Identify which cell holds the provided text, then report its [X, Y] central coordinate. 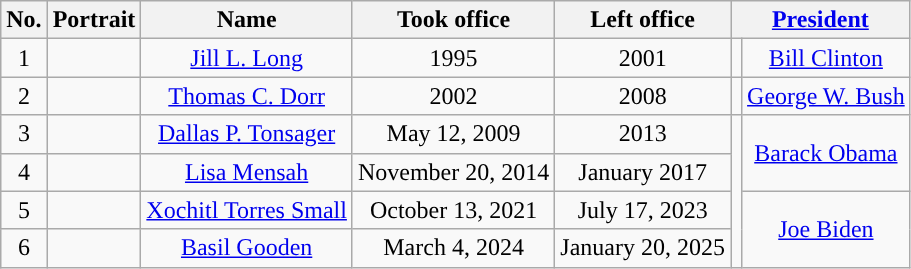
October 13, 2021 [453, 210]
November 20, 2014 [453, 172]
2001 [643, 58]
Basil Gooden [247, 248]
2013 [643, 134]
January 2017 [643, 172]
Joe Biden [826, 229]
3 [24, 134]
Bill Clinton [826, 58]
Lisa Mensah [247, 172]
No. [24, 20]
January 20, 2025 [643, 248]
1 [24, 58]
Name [247, 20]
5 [24, 210]
Jill L. Long [247, 58]
Xochitl Torres Small [247, 210]
May 12, 2009 [453, 134]
Portrait [94, 20]
Barack Obama [826, 153]
March 4, 2024 [453, 248]
July 17, 2023 [643, 210]
2 [24, 96]
2008 [643, 96]
Dallas P. Tonsager [247, 134]
1995 [453, 58]
President [820, 20]
6 [24, 248]
4 [24, 172]
George W. Bush [826, 96]
2002 [453, 96]
Left office [643, 20]
Thomas C. Dorr [247, 96]
Took office [453, 20]
